Locate the cell with the specified text and output its (x, y) center coordinate. 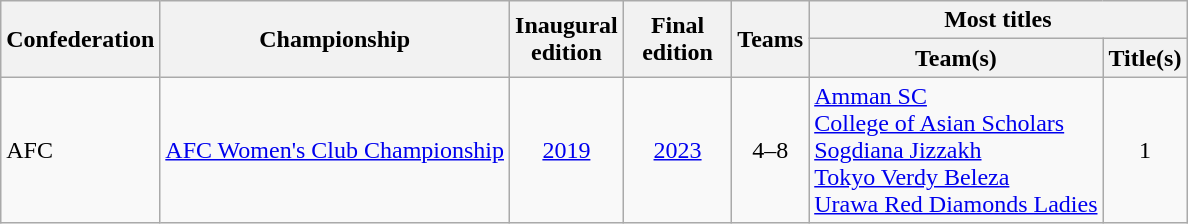
Championship (335, 39)
Finaledition (678, 39)
Amman SC College of Asian Scholars Sogdiana Jizzakh Tokyo Verdy Beleza Urawa Red Diamonds Ladies (956, 150)
1 (1145, 150)
AFC (80, 150)
Title(s) (1145, 58)
AFC Women's Club Championship (335, 150)
Teams (770, 39)
Inauguraledition (567, 39)
2023 (678, 150)
Team(s) (956, 58)
Most titles (998, 20)
Confederation (80, 39)
2019 (567, 150)
4–8 (770, 150)
